For the text-containing cell, return its midpoint in [X, Y] coordinate format. 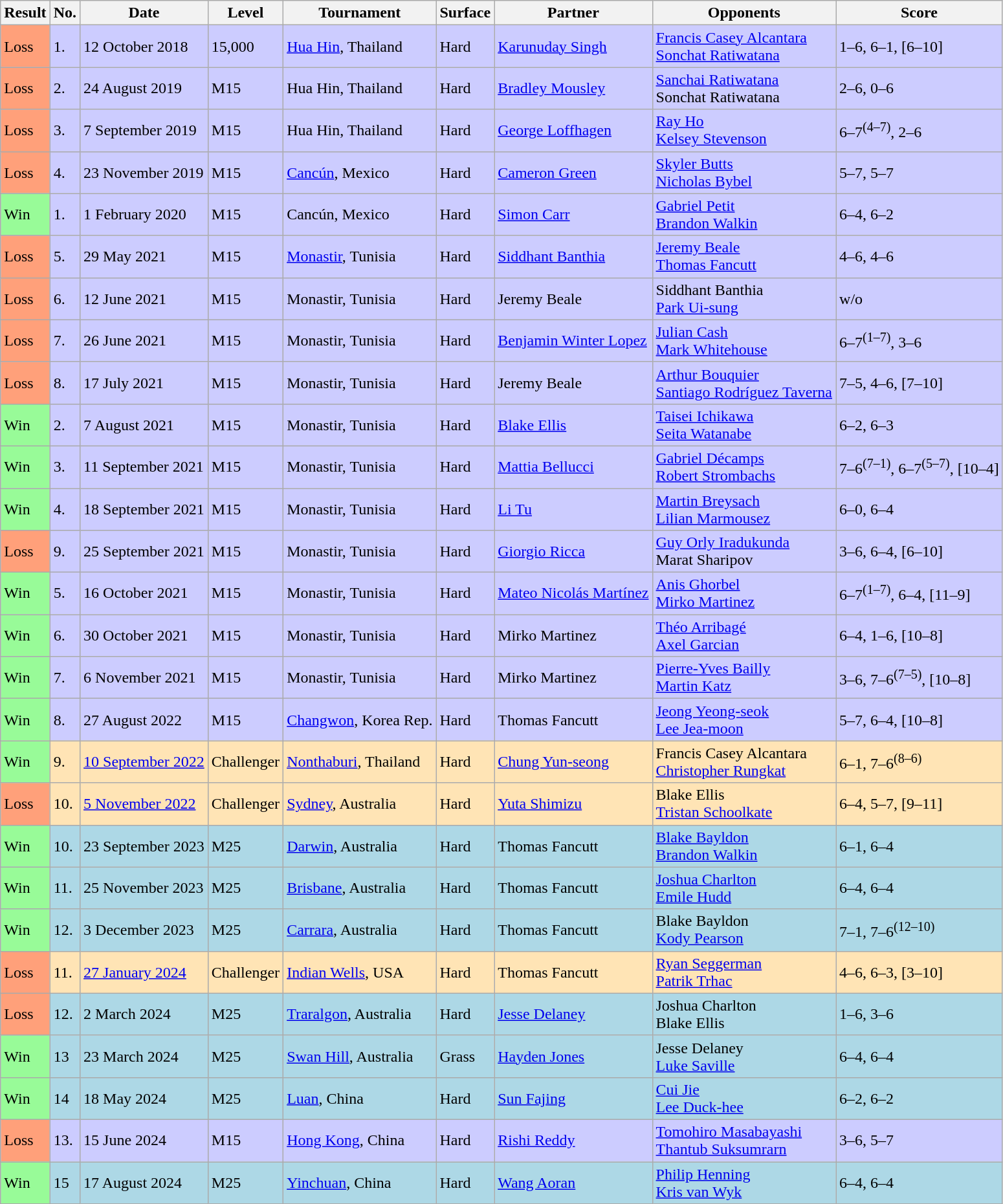
Taisei Ichikawa Seita Watanabe [744, 424]
2 March 2024 [144, 1014]
6–7(1–7), 6–4, [11–9] [920, 594]
18 May 2024 [144, 1099]
Arthur Bouquier Santiago Rodríguez Taverna [744, 383]
27 January 2024 [144, 972]
7 September 2019 [144, 131]
Partner [573, 13]
15 June 2024 [144, 1140]
Rishi Reddy [573, 1140]
Karunuday Singh [573, 47]
Anis Ghorbel Mirko Martinez [744, 594]
Simon Carr [573, 215]
Level [245, 13]
1–6, 6–1, [6–10] [920, 47]
Joshua Charlton Blake Ellis [744, 1014]
23 November 2019 [144, 172]
Indian Wells, USA [360, 972]
Grass [465, 1056]
Yuta Shimizu [573, 804]
w/o [920, 299]
Siddhant Banthia [573, 256]
12 June 2021 [144, 299]
Surface [465, 13]
25 September 2021 [144, 551]
Ryan Seggerman Patrik Trhac [744, 972]
Carrara, Australia [360, 930]
4–6, 6–3, [3–10] [920, 972]
Tournament [360, 13]
Jeremy Beale Thomas Fancutt [744, 256]
Chung Yun-seong [573, 762]
7–6(7–1), 6–7(5–7), [10–4] [920, 467]
6–4, 1–6, [10–8] [920, 635]
25 November 2023 [144, 888]
2–6, 0–6 [920, 88]
Traralgon, Australia [360, 1014]
Giorgio Ricca [573, 551]
No. [65, 13]
23 March 2024 [144, 1056]
6–2, 6–2 [920, 1099]
1 February 2020 [144, 215]
15 [65, 1183]
Ray Ho Kelsey Stevenson [744, 131]
Francis Casey Alcantara Sonchat Ratiwatana [744, 47]
5–7, 6–4, [10–8] [920, 719]
6–0, 6–4 [920, 509]
16 October 2021 [144, 594]
Joshua Charlton Emile Hudd [744, 888]
6–7(4–7), 2–6 [920, 131]
Yinchuan, China [360, 1183]
Nonthaburi, Thailand [360, 762]
6–4, 6–2 [920, 215]
27 August 2022 [144, 719]
6–7(1–7), 3–6 [920, 340]
Darwin, Australia [360, 846]
Julian Cash Mark Whitehouse [744, 340]
30 October 2021 [144, 635]
Blake Bayldon Brandon Walkin [744, 846]
3 December 2023 [144, 930]
6–2, 6–3 [920, 424]
Mattia Bellucci [573, 467]
17 July 2021 [144, 383]
6–1, 6–4 [920, 846]
11 September 2021 [144, 467]
10 September 2022 [144, 762]
Théo Arribagé Axel Garcian [744, 635]
Jeong Yeong-seok Lee Jea-moon [744, 719]
Skyler Butts Nicholas Bybel [744, 172]
Jesse Delaney Luke Saville [744, 1056]
24 August 2019 [144, 88]
Tomohiro Masabayashi Thantub Suksumrarn [744, 1140]
Luan, China [360, 1099]
Changwon, Korea Rep. [360, 719]
Gabriel Petit Brandon Walkin [744, 215]
Benjamin Winter Lopez [573, 340]
14 [65, 1099]
7–1, 7–6(12–10) [920, 930]
Blake Bayldon Kody Pearson [744, 930]
Martin Breysach Lilian Marmousez [744, 509]
Sanchai Ratiwatana Sonchat Ratiwatana [744, 88]
5–7, 5–7 [920, 172]
3–6, 7–6(7–5), [10–8] [920, 678]
Wang Aoran [573, 1183]
Siddhant Banthia Park Ui-sung [744, 299]
6–4, 5–7, [9–11] [920, 804]
Score [920, 13]
Blake Ellis Tristan Schoolkate [744, 804]
Cui Jie Lee Duck-hee [744, 1099]
15,000 [245, 47]
Hong Kong, China [360, 1140]
George Loffhagen [573, 131]
17 August 2024 [144, 1183]
Philip Henning Kris van Wyk [744, 1183]
6–1, 7–6(8–6) [920, 762]
Sydney, Australia [360, 804]
3–6, 5–7 [920, 1140]
Hayden Jones [573, 1056]
Result [25, 13]
7–5, 4–6, [7–10] [920, 383]
Sun Fajing [573, 1099]
Pierre-Yves Bailly Martin Katz [744, 678]
13 [65, 1056]
3–6, 6–4, [6–10] [920, 551]
Bradley Mousley [573, 88]
12 October 2018 [144, 47]
6 November 2021 [144, 678]
13. [65, 1140]
4–6, 4–6 [920, 256]
Guy Orly Iradukunda Marat Sharipov [744, 551]
Gabriel Décamps Robert Strombachs [744, 467]
26 June 2021 [144, 340]
Li Tu [573, 509]
5 November 2022 [144, 804]
Brisbane, Australia [360, 888]
7 August 2021 [144, 424]
Date [144, 13]
18 September 2021 [144, 509]
Francis Casey Alcantara Christopher Rungkat [744, 762]
Cameron Green [573, 172]
29 May 2021 [144, 256]
Opponents [744, 13]
1–6, 3–6 [920, 1014]
Jesse Delaney [573, 1014]
Swan Hill, Australia [360, 1056]
23 September 2023 [144, 846]
Mateo Nicolás Martínez [573, 594]
Blake Ellis [573, 424]
